Find where the given text appears and provide that cell's center as [x, y] coordinate. 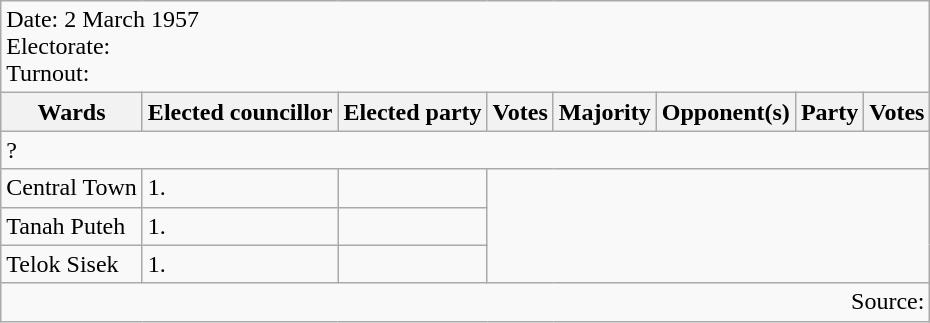
Central Town [72, 188]
Elected party [412, 112]
Majority [604, 112]
Party [829, 112]
Elected councillor [240, 112]
Tanah Puteh [72, 226]
Date: 2 March 1957Electorate: Turnout: [466, 47]
Opponent(s) [726, 112]
Wards [72, 112]
Telok Sisek [72, 264]
Source: [466, 302]
? [466, 150]
